Output the [x, y] coordinate of the center of the cell containing the given text.  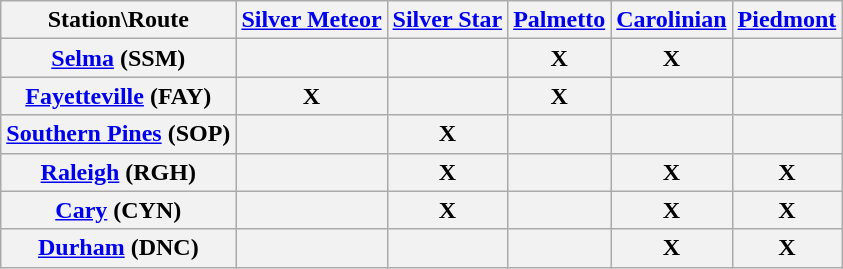
Carolinian [672, 20]
Selma (SSM) [118, 58]
Silver Meteor [312, 20]
Station\Route [118, 20]
Durham (DNC) [118, 248]
Palmetto [560, 20]
Silver Star [448, 20]
Cary (CYN) [118, 210]
Fayetteville (FAY) [118, 96]
Southern Pines (SOP) [118, 134]
Raleigh (RGH) [118, 172]
Piedmont [787, 20]
